Return [X, Y] of the center of cell containing provided text 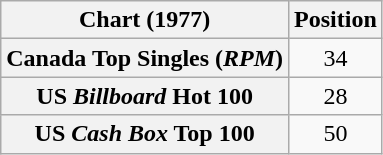
US Billboard Hot 100 [145, 96]
34 [336, 58]
Chart (1977) [145, 20]
50 [336, 134]
Canada Top Singles (RPM) [145, 58]
28 [336, 96]
Position [336, 20]
US Cash Box Top 100 [145, 134]
